Provide the (x, y) coordinate of the cell's center where the given text is located.  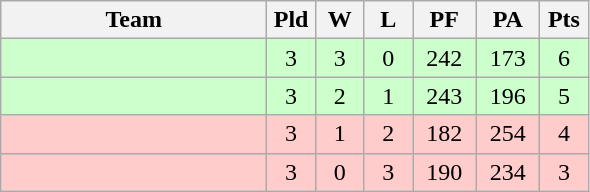
196 (508, 96)
243 (444, 96)
L (388, 20)
254 (508, 134)
PA (508, 20)
W (340, 20)
173 (508, 58)
5 (564, 96)
182 (444, 134)
242 (444, 58)
Team (134, 20)
234 (508, 172)
Pts (564, 20)
4 (564, 134)
190 (444, 172)
PF (444, 20)
6 (564, 58)
Pld (292, 20)
